Identify which cell holds the provided text, then report its [X, Y] central coordinate. 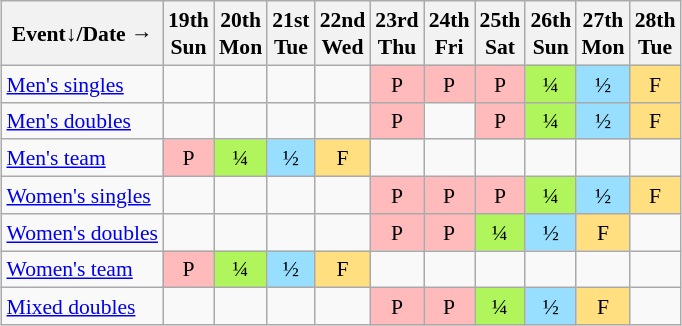
22ndWed [343, 33]
Event↓/Date → [82, 33]
Men's singles [82, 84]
28thTue [656, 33]
Men's team [82, 158]
26thSun [550, 33]
25thSat [500, 33]
24thFri [450, 33]
Women's doubles [82, 232]
Women's singles [82, 194]
21stTue [290, 33]
Mixed doubles [82, 306]
Men's doubles [82, 120]
20thMon [240, 33]
Women's team [82, 268]
19thSun [188, 33]
27thMon [602, 33]
23rdThu [396, 33]
